Provide the [X, Y] coordinate of the cell's center where the given text is located.  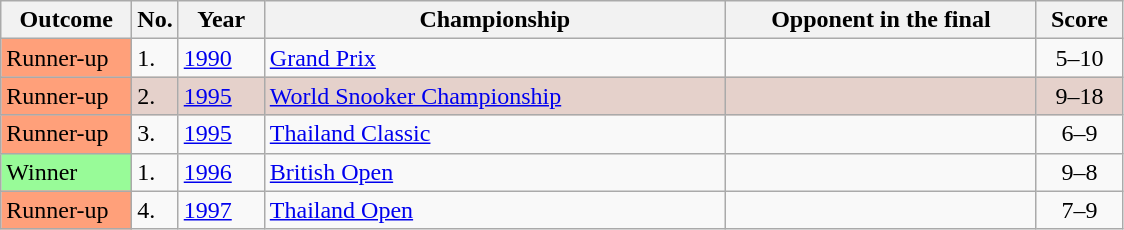
Outcome [66, 20]
1997 [221, 210]
3. [155, 134]
No. [155, 20]
6–9 [1079, 134]
Championship [494, 20]
Grand Prix [494, 58]
7–9 [1079, 210]
1990 [221, 58]
World Snooker Championship [494, 96]
Winner [66, 172]
4. [155, 210]
9–18 [1079, 96]
Year [221, 20]
British Open [494, 172]
Opponent in the final [880, 20]
9–8 [1079, 172]
1996 [221, 172]
2. [155, 96]
Score [1079, 20]
Thailand Classic [494, 134]
Thailand Open [494, 210]
5–10 [1079, 58]
